Extract the (x, y) coordinate from the center of the cell holding the provided text.  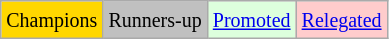
Promoted (252, 20)
Runners-up (155, 20)
Champions (52, 20)
Relegated (342, 20)
